Capture the cell that displays the provided text and extract its (x, y) central coordinate. 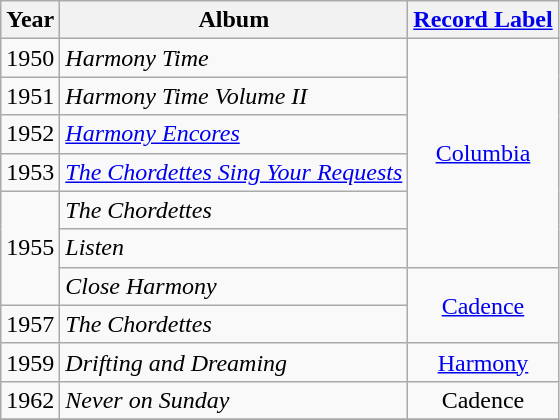
1952 (30, 134)
Drifting and Dreaming (234, 362)
Harmony (483, 362)
1957 (30, 324)
1951 (30, 96)
Harmony Time (234, 58)
1950 (30, 58)
Listen (234, 248)
Never on Sunday (234, 400)
Album (234, 20)
Close Harmony (234, 286)
Harmony Encores (234, 134)
The Chordettes Sing Your Requests (234, 172)
Year (30, 20)
1959 (30, 362)
Harmony Time Volume II (234, 96)
1953 (30, 172)
1962 (30, 400)
1955 (30, 248)
Record Label (483, 20)
Columbia (483, 153)
